Locate the cell with the specified text and output its (X, Y) center coordinate. 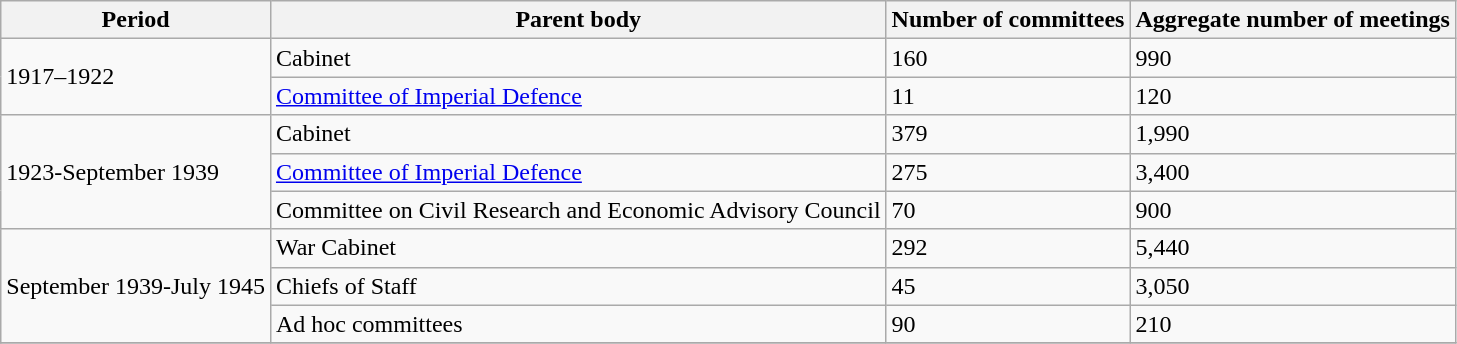
1,990 (1292, 134)
1917–1922 (136, 77)
Ad hoc committees (578, 324)
3,400 (1292, 172)
Period (136, 20)
11 (1008, 96)
Aggregate number of meetings (1292, 20)
45 (1008, 286)
Number of committees (1008, 20)
3,050 (1292, 286)
War Cabinet (578, 248)
120 (1292, 96)
900 (1292, 210)
990 (1292, 58)
379 (1008, 134)
275 (1008, 172)
160 (1008, 58)
September 1939-July 1945 (136, 286)
Parent body (578, 20)
5,440 (1292, 248)
Chiefs of Staff (578, 286)
Committee on Civil Research and Economic Advisory Council (578, 210)
90 (1008, 324)
1923-September 1939 (136, 172)
292 (1008, 248)
70 (1008, 210)
210 (1292, 324)
